Return the [x, y] coordinate for the center point of the cell that contains the specified text.  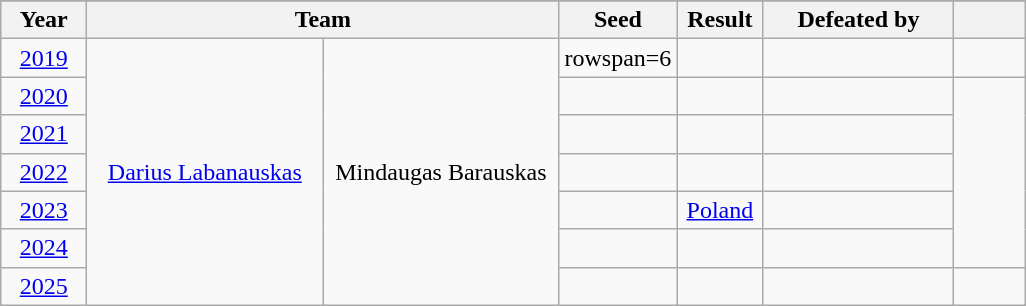
Mindaugas Barauskas [441, 172]
2023 [44, 210]
2025 [44, 286]
2019 [44, 58]
Poland [720, 210]
Seed [618, 20]
Darius Labanauskas [205, 172]
Team [323, 20]
2024 [44, 248]
Year [44, 20]
rowspan=6 [618, 58]
2022 [44, 172]
Result [720, 20]
Defeated by [858, 20]
2021 [44, 134]
2020 [44, 96]
